Identify which cell holds the provided text, then report its (x, y) central coordinate. 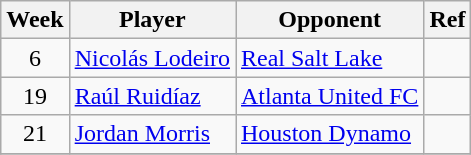
Player (152, 20)
Houston Dynamo (330, 134)
Real Salt Lake (330, 58)
Raúl Ruidíaz (152, 96)
Nicolás Lodeiro (152, 58)
21 (35, 134)
Ref (448, 20)
Atlanta United FC (330, 96)
Opponent (330, 20)
6 (35, 58)
19 (35, 96)
Jordan Morris (152, 134)
Week (35, 20)
